Locate the cell with the specified text and output its (x, y) center coordinate. 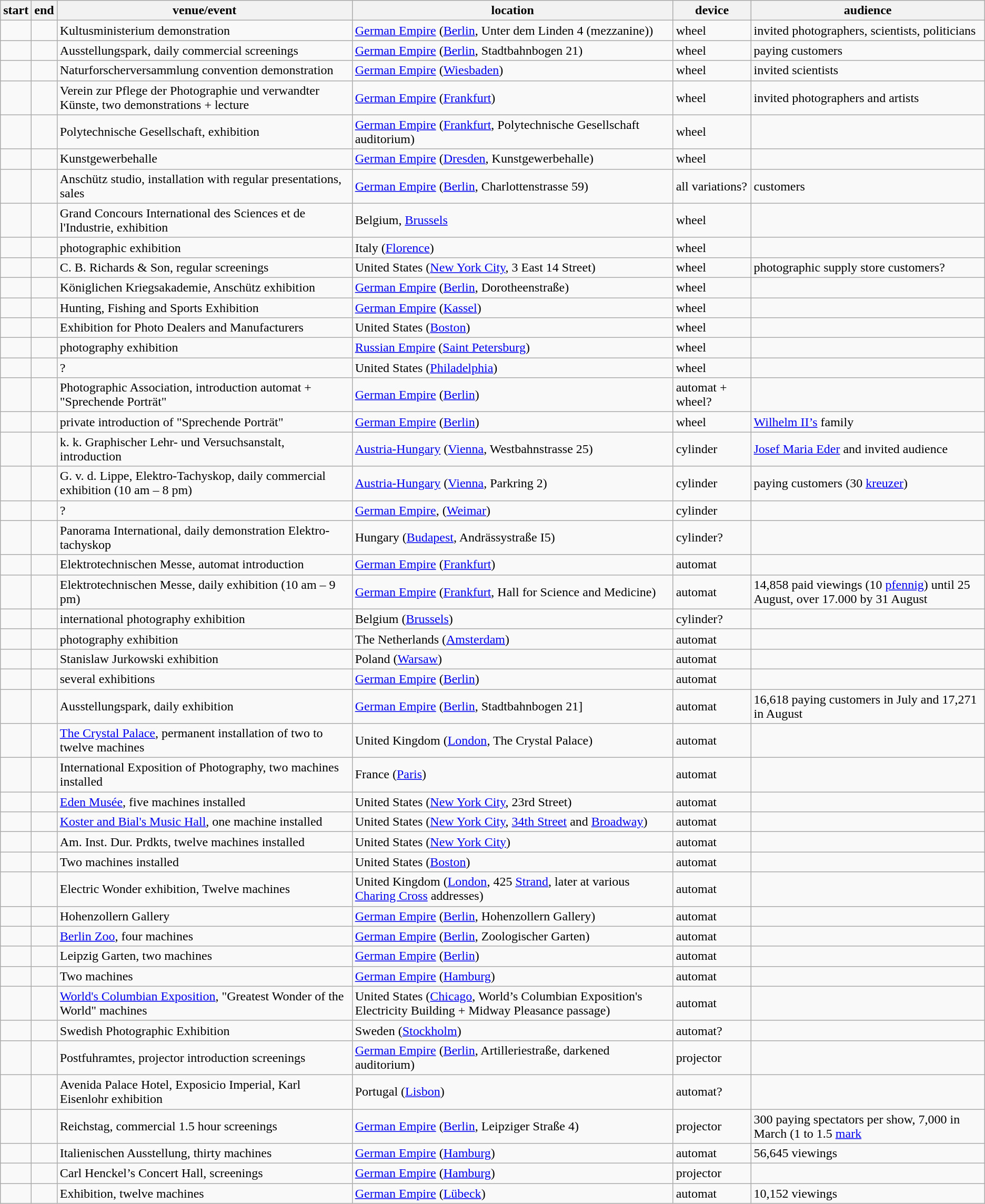
German Empire (Berlin, Dorotheenstraße) (512, 287)
Belgium, Brussels (512, 220)
10,152 viewings (868, 1193)
56,645 viewings (868, 1153)
Carl Henckel’s Concert Hall, screenings (204, 1173)
The Netherlands (Amsterdam) (512, 639)
Josef Maria Eder and invited audience (868, 449)
German Empire (Berlin, Leipziger Straße 4) (512, 1126)
Portugal (Lisbon) (512, 1091)
German Empire (Berlin, Stadtbahnbogen 21] (512, 706)
German Empire (Wiesbaden) (512, 71)
United States (New York City) (512, 842)
Anschütz studio, installation with regular presentations, sales (204, 186)
Kunstgewerbehalle (204, 159)
Postfuhramtes, projector introduction screenings (204, 1058)
United Kingdom (London, The Crystal Palace) (512, 741)
customers (868, 186)
Koster and Bial's Music Hall, one machine installed (204, 822)
Grand Concours International des Sciences et de l'Industrie, exhibition (204, 220)
United States (Chicago, World’s Columbian Exposition's Electricity Building + Midway Pleasance passage) (512, 1003)
photographic exhibition (204, 247)
Swedish Photographic Exhibition (204, 1030)
United States (New York City, 34th Street and Broadway) (512, 822)
Italy (Florence) (512, 247)
Austria-Hungary (Vienna, Parkring 2) (512, 483)
France (Paris) (512, 775)
Hungary (Budapest, Andrässystraße I5) (512, 538)
Wilhelm II’s family (868, 422)
Leipzig Garten, two machines (204, 956)
invited scientists (868, 71)
300 paying spectators per show, 7,000 in March (1 to 1.5 mark (868, 1126)
The Crystal Palace, permanent installation of two to twelve machines (204, 741)
Elektrotechnischen Messe, daily exhibition (10 am – 9 pm) (204, 591)
paying customers (868, 51)
German Empire (Kassel) (512, 308)
start (16, 11)
World's Columbian Exposition, "Greatest Wonder of the World" machines (204, 1003)
United States (New York City, 3 East 14 Street) (512, 267)
Italienischen Ausstellung, thirty machines (204, 1153)
United States (Philadelphia) (512, 368)
end (44, 11)
all variations? (712, 186)
Hohenzollern Gallery (204, 916)
photographic supply store customers? (868, 267)
German Empire (Berlin, Stadtbahnbogen 21) (512, 51)
Reichstag, commercial 1.5 hour screenings (204, 1126)
German Empire (Frankfurt, Polytechnische Gesellschaft auditorium) (512, 132)
invited photographers, scientists, politicians (868, 31)
German Empire (Berlin, Unter dem Linden 4 (mezzanine)) (512, 31)
German Empire (Lübeck) (512, 1193)
Two machines installed (204, 862)
German Empire (Berlin, Zoologischer Garten) (512, 936)
Poland (Warsaw) (512, 659)
German Empire (Berlin, Hohenzollern Gallery) (512, 916)
Am. Inst. Dur. Prdkts, twelve machines installed (204, 842)
Königlichen Kriegsakademie, Anschütz exhibition (204, 287)
Photographic Association, introduction automat + "Sprechende Porträt" (204, 395)
Two machines (204, 976)
venue/event (204, 11)
16,618 paying customers in July and 17,271 in August (868, 706)
Stanislaw Jurkowski exhibition (204, 659)
Kultusministerium demonstration (204, 31)
Verein zur Pflege der Photographie und verwandter Künste, two demonstrations + lecture (204, 98)
Elektrotechnischen Messe, automat introduction (204, 565)
location (512, 11)
Ausstellungspark, daily exhibition (204, 706)
G. v. d. Lippe, Elektro-Tachyskop, daily commercial exhibition (10 am – 8 pm) (204, 483)
Sweden (Stockholm) (512, 1030)
German Empire (Frankfurt, Hall for Science and Medicine) (512, 591)
Berlin Zoo, four machines (204, 936)
automat + wheel? (712, 395)
international photography exhibition (204, 619)
invited photographers and artists (868, 98)
Austria-Hungary (Vienna, Westbahnstrasse 25) (512, 449)
private introduction of "Sprechende Porträt" (204, 422)
Hunting, Fishing and Sports Exhibition (204, 308)
United Kingdom (London, 425 Strand, later at various Charing Cross addresses) (512, 889)
Russian Empire (Saint Petersburg) (512, 348)
Panorama International, daily demonstration Elektro-tachyskop (204, 538)
German Empire (Dresden, Kunstgewerbehalle) (512, 159)
C. B. Richards & Son, regular screenings (204, 267)
Exhibition for Photo Dealers and Manufacturers (204, 328)
k. k. Graphischer Lehr- und Versuchsanstalt, introduction (204, 449)
14,858 paid viewings (10 pfennig) until 25 August, over 17.000 by 31 August (868, 591)
several exhibitions (204, 679)
United States (New York City, 23rd Street) (512, 802)
Naturforscherversammlung convention demonstration (204, 71)
Electric Wonder exhibition, Twelve machines (204, 889)
German Empire, (Weimar) (512, 510)
Avenida Palace Hotel, Exposicio Imperial, Karl Eisenlohr exhibition (204, 1091)
International Exposition of Photography, two machines installed (204, 775)
Eden Musée, five machines installed (204, 802)
device (712, 11)
German Empire (Berlin, Artilleriestraße, darkened auditorium) (512, 1058)
Ausstellungspark, daily commercial screenings (204, 51)
paying customers (30 kreuzer) (868, 483)
German Empire (Berlin, Charlottenstrasse 59) (512, 186)
Polytechnische Gesellschaft, exhibition (204, 132)
audience (868, 11)
Belgium (Brussels) (512, 619)
Exhibition, twelve machines (204, 1193)
